Capture the cell that displays the provided text and extract its (x, y) central coordinate. 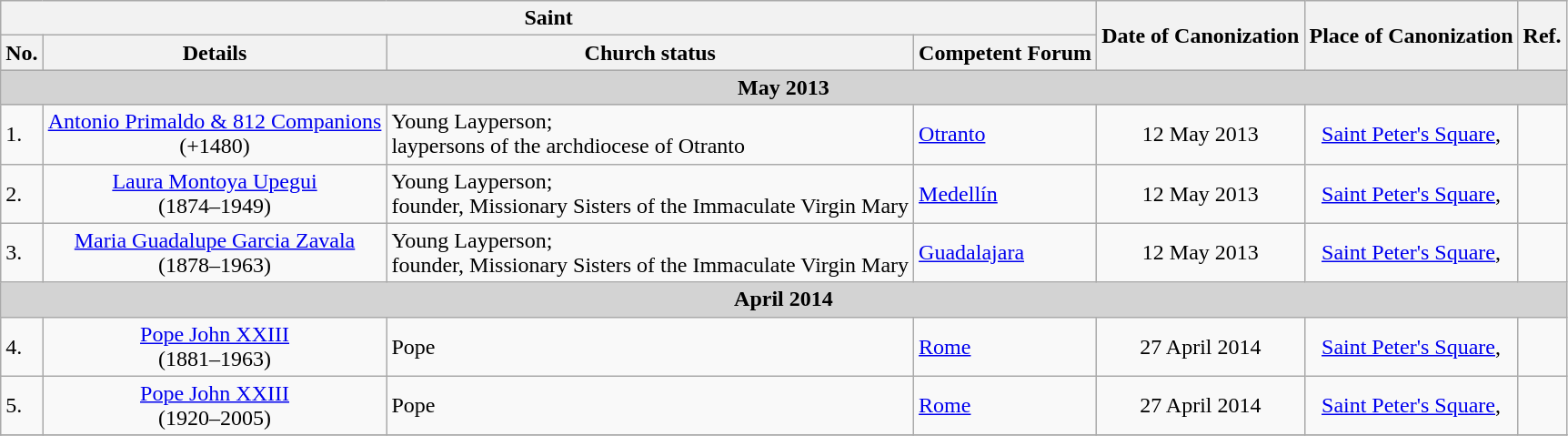
May 2013 (784, 87)
Place of Canonization (1412, 35)
2. (22, 193)
Otranto (1006, 135)
Details (215, 53)
Date of Canonization (1201, 35)
Maria Guadalupe Garcia Zavala (1878–1963) (215, 253)
Young Layperson; laypersons of the archdiocese of Otranto (650, 135)
No. (22, 53)
Guadalajara (1006, 253)
3. (22, 253)
Pope John XXIII (1881–1963) (215, 346)
Laura Montoya Upegui(1874–1949) (215, 193)
Pope John XXIII (1920–2005) (215, 406)
Medellín (1006, 193)
Antonio Primaldo & 812 Companions(+1480) (215, 135)
5. (22, 406)
1. (22, 135)
Ref. (1543, 35)
Competent Forum (1006, 53)
Saint (549, 18)
April 2014 (784, 299)
4. (22, 346)
Church status (650, 53)
